From the cell containing the given text, extract its center point as (x, y) coordinate. 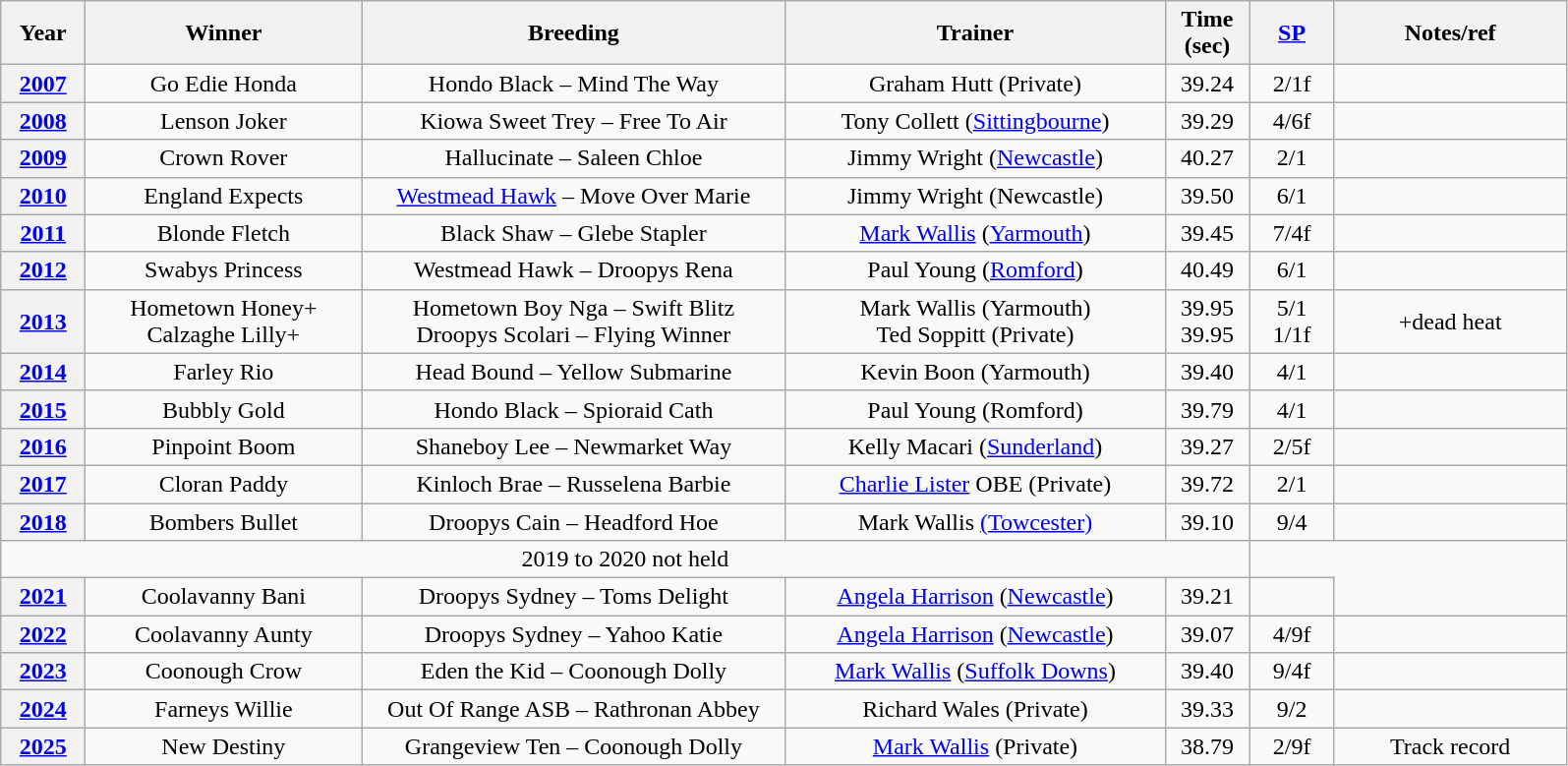
9/2 (1292, 709)
Mark Wallis (Suffolk Downs) (975, 672)
Breeding (574, 33)
Cloran Paddy (224, 484)
Bubbly Gold (224, 409)
Pinpoint Boom (224, 446)
7/4f (1292, 233)
SP (1292, 33)
Year (43, 33)
Farley Rio (224, 372)
39.79 (1207, 409)
Hometown Boy Nga – Swift BlitzDroopys Scolari – Flying Winner (574, 321)
Droopys Sydney – Toms Delight (574, 597)
2010 (43, 196)
Coonough Crow (224, 672)
Coolavanny Bani (224, 597)
39.45 (1207, 233)
2015 (43, 409)
Hondo Black – Mind The Way (574, 84)
38.79 (1207, 746)
39.33 (1207, 709)
Winner (224, 33)
Kelly Macari (Sunderland) (975, 446)
Hondo Black – Spioraid Cath (574, 409)
9/4f (1292, 672)
40.27 (1207, 158)
Westmead Hawk – Move Over Marie (574, 196)
Hallucinate – Saleen Chloe (574, 158)
2021 (43, 597)
39.27 (1207, 446)
2011 (43, 233)
Track record (1450, 746)
2019 to 2020 not held (625, 560)
Coolavanny Aunty (224, 634)
Blonde Fletch (224, 233)
Go Edie Honda (224, 84)
39.07 (1207, 634)
Mark Wallis (Yarmouth)Ted Soppitt (Private) (975, 321)
Swabys Princess (224, 270)
39.50 (1207, 196)
39.21 (1207, 597)
2012 (43, 270)
4/6f (1292, 121)
39.72 (1207, 484)
Shaneboy Lee – Newmarket Way (574, 446)
Mark Wallis (Private) (975, 746)
Kiowa Sweet Trey – Free To Air (574, 121)
2/1f (1292, 84)
Tony Collett (Sittingbourne) (975, 121)
Droopys Cain – Headford Hoe (574, 522)
40.49 (1207, 270)
Eden the Kid – Coonough Dolly (574, 672)
Time (sec) (1207, 33)
Bombers Bullet (224, 522)
39.9539.95 (1207, 321)
2023 (43, 672)
Black Shaw – Glebe Stapler (574, 233)
New Destiny (224, 746)
Kevin Boon (Yarmouth) (975, 372)
England Expects (224, 196)
+dead heat (1450, 321)
2007 (43, 84)
Notes/ref (1450, 33)
Mark Wallis (Towcester) (975, 522)
2/9f (1292, 746)
39.24 (1207, 84)
Hometown Honey+Calzaghe Lilly+ (224, 321)
2016 (43, 446)
Grangeview Ten – Coonough Dolly (574, 746)
Farneys Willie (224, 709)
Graham Hutt (Private) (975, 84)
Droopys Sydney – Yahoo Katie (574, 634)
39.10 (1207, 522)
2008 (43, 121)
Richard Wales (Private) (975, 709)
Lenson Joker (224, 121)
Head Bound – Yellow Submarine (574, 372)
2014 (43, 372)
2024 (43, 709)
2013 (43, 321)
2025 (43, 746)
2017 (43, 484)
Out Of Range ASB – Rathronan Abbey (574, 709)
5/11/1f (1292, 321)
9/4 (1292, 522)
Mark Wallis (Yarmouth) (975, 233)
2009 (43, 158)
Westmead Hawk – Droopys Rena (574, 270)
2018 (43, 522)
Trainer (975, 33)
2/5f (1292, 446)
2022 (43, 634)
39.29 (1207, 121)
Charlie Lister OBE (Private) (975, 484)
4/9f (1292, 634)
Crown Rover (224, 158)
Kinloch Brae – Russelena Barbie (574, 484)
